Provide the (x, y) coordinate of the cell's center where the given text is located.  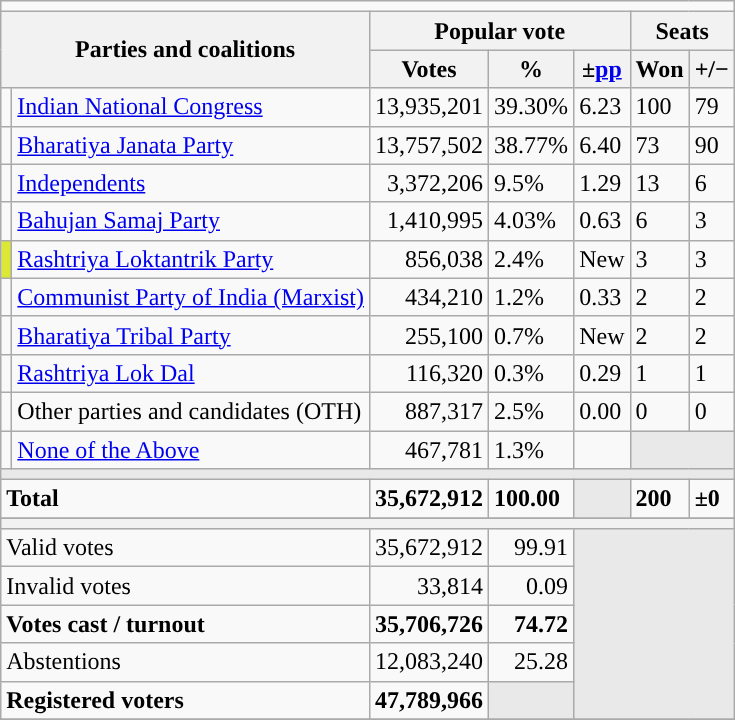
0.7% (532, 335)
6.23 (602, 107)
2.4% (532, 259)
2.5% (532, 411)
±pp (602, 69)
% (532, 69)
Bharatiya Janata Party (191, 145)
Abstentions (186, 662)
856,038 (430, 259)
Independents (191, 183)
Rashtriya Lok Dal (191, 373)
1.29 (602, 183)
1,410,995 (430, 221)
35,706,726 (430, 624)
47,789,966 (430, 700)
Registered voters (186, 700)
467,781 (430, 449)
1.3% (532, 449)
13 (660, 183)
79 (712, 107)
33,814 (430, 586)
25.28 (532, 662)
434,210 (430, 297)
±0 (712, 499)
Bahujan Samaj Party (191, 221)
12,083,240 (430, 662)
+/− (712, 69)
Won (660, 69)
200 (660, 499)
0.3% (532, 373)
1.2% (532, 297)
Total (186, 499)
100 (660, 107)
Popular vote (500, 31)
39.30% (532, 107)
4.03% (532, 221)
13,757,502 (430, 145)
74.72 (532, 624)
6.40 (602, 145)
Votes (430, 69)
0.33 (602, 297)
Seats (682, 31)
Invalid votes (186, 586)
Rashtriya Loktantrik Party (191, 259)
13,935,201 (430, 107)
99.91 (532, 548)
Bharatiya Tribal Party (191, 335)
255,100 (430, 335)
116,320 (430, 373)
Valid votes (186, 548)
Other parties and candidates (OTH) (191, 411)
Parties and coalitions (186, 50)
887,317 (430, 411)
Communist Party of India (Marxist) (191, 297)
73 (660, 145)
9.5% (532, 183)
90 (712, 145)
Indian National Congress (191, 107)
38.77% (532, 145)
Votes cast / turnout (186, 624)
100.00 (532, 499)
0.29 (602, 373)
3,372,206 (430, 183)
0.00 (602, 411)
0.09 (532, 586)
None of the Above (191, 449)
0.63 (602, 221)
